From the cell containing the given text, extract its center point as [X, Y] coordinate. 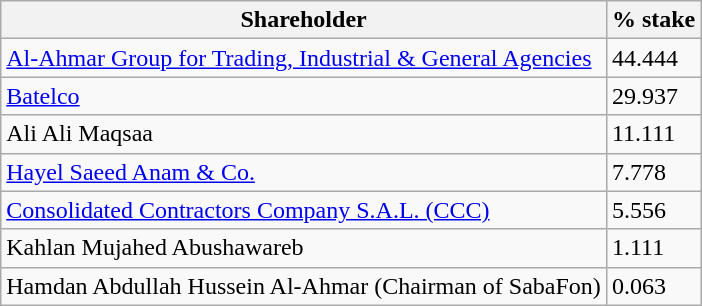
Consolidated Contractors Company S.A.L. (CCC) [304, 210]
Shareholder [304, 20]
% stake [653, 20]
Al-Ahmar Group for Trading, Industrial & General Agencies [304, 58]
7.778 [653, 172]
Kahlan Mujahed Abushawareb [304, 248]
0.063 [653, 286]
Hamdan Abdullah Hussein Al-Ahmar (Chairman of SabaFon) [304, 286]
Ali Ali Maqsaa [304, 134]
29.937 [653, 96]
Batelco [304, 96]
1.111 [653, 248]
5.556 [653, 210]
11.111 [653, 134]
44.444 [653, 58]
Hayel Saeed Anam & Co. [304, 172]
